Capture the cell that displays the provided text and extract its [x, y] central coordinate. 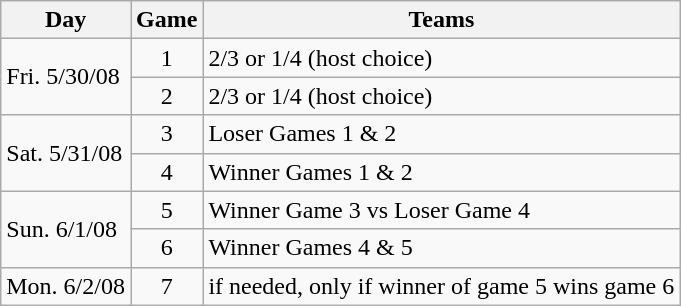
Fri. 5/30/08 [66, 77]
Mon. 6/2/08 [66, 286]
if needed, only if winner of game 5 wins game 6 [442, 286]
Loser Games 1 & 2 [442, 134]
Day [66, 20]
2 [166, 96]
6 [166, 248]
Winner Game 3 vs Loser Game 4 [442, 210]
3 [166, 134]
1 [166, 58]
5 [166, 210]
Winner Games 4 & 5 [442, 248]
Winner Games 1 & 2 [442, 172]
7 [166, 286]
4 [166, 172]
Sun. 6/1/08 [66, 229]
Game [166, 20]
Sat. 5/31/08 [66, 153]
Teams [442, 20]
